Locate the cell with the specified text and output its [x, y] center coordinate. 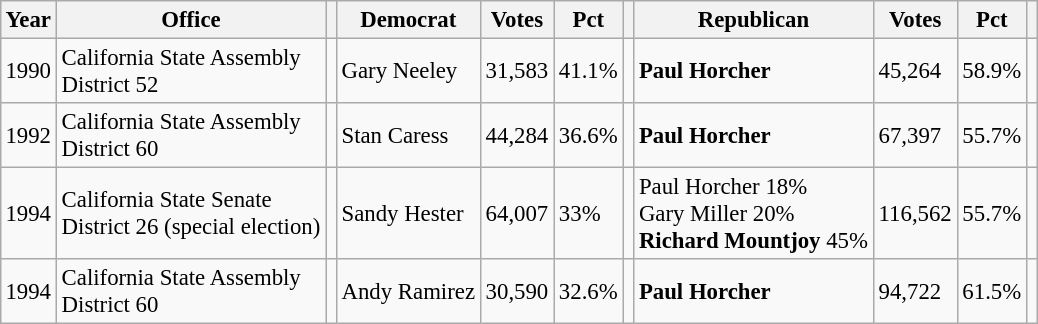
Paul Horcher 18% Gary Miller 20%Richard Mountjoy 45% [754, 214]
California State Senate District 26 (special election) [190, 214]
41.1% [588, 70]
45,264 [915, 70]
1992 [28, 136]
58.9% [992, 70]
32.6% [588, 292]
California State Assembly District 52 [190, 70]
Andy Ramirez [408, 292]
Sandy Hester [408, 214]
1990 [28, 70]
Stan Caress [408, 136]
67,397 [915, 136]
30,590 [516, 292]
44,284 [516, 136]
116,562 [915, 214]
Gary Neeley [408, 70]
Republican [754, 20]
64,007 [516, 214]
Democrat [408, 20]
Year [28, 20]
36.6% [588, 136]
Office [190, 20]
61.5% [992, 292]
94,722 [915, 292]
33% [588, 214]
31,583 [516, 70]
